Extract the [X, Y] coordinate from the center of the cell holding the provided text.  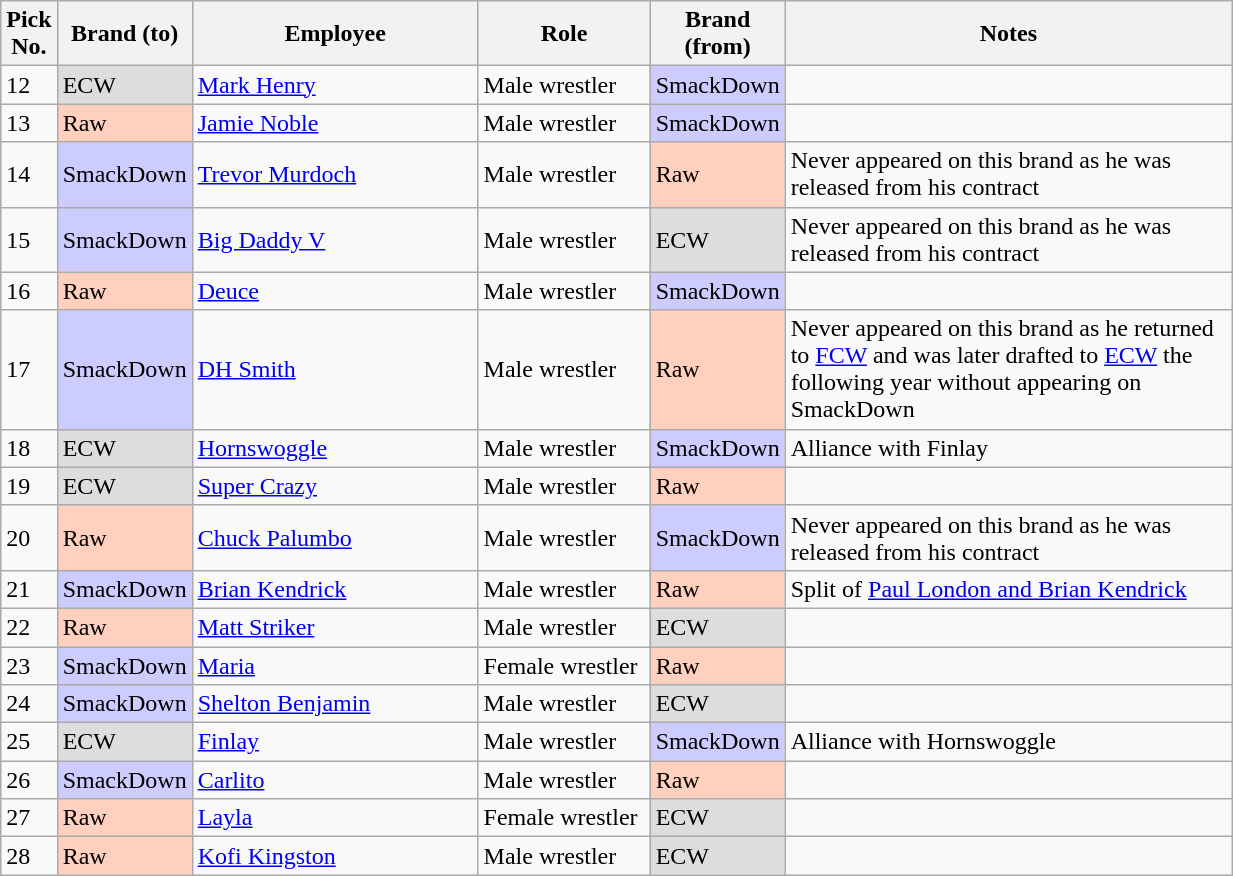
Alliance with Finlay [1008, 448]
Trevor Murdoch [335, 174]
Shelton Benjamin [335, 704]
24 [29, 704]
Carlito [335, 780]
28 [29, 856]
Big Daddy V [335, 240]
25 [29, 742]
Matt Striker [335, 627]
Mark Henry [335, 85]
14 [29, 174]
Alliance with Hornswoggle [1008, 742]
Brian Kendrick [335, 589]
13 [29, 123]
16 [29, 291]
18 [29, 448]
Super Crazy [335, 486]
Brand (from) [718, 34]
Split of Paul London and Brian Kendrick [1008, 589]
Notes [1008, 34]
Hornswoggle [335, 448]
21 [29, 589]
Deuce [335, 291]
Never appeared on this brand as he returned to FCW and was later drafted to ECW the following year without appearing on SmackDown [1008, 370]
26 [29, 780]
15 [29, 240]
Maria [335, 665]
Kofi Kingston [335, 856]
12 [29, 85]
Finlay [335, 742]
Employee [335, 34]
DH Smith [335, 370]
27 [29, 818]
17 [29, 370]
22 [29, 627]
19 [29, 486]
Chuck Palumbo [335, 538]
23 [29, 665]
Pick No. [29, 34]
20 [29, 538]
Jamie Noble [335, 123]
Layla [335, 818]
Role [564, 34]
Brand (to) [124, 34]
